Identify which cell holds the provided text, then report its (X, Y) central coordinate. 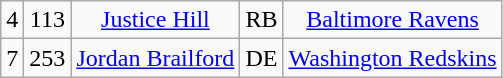
Baltimore Ravens (392, 20)
Jordan Brailford (156, 58)
DE (262, 58)
253 (48, 58)
7 (12, 58)
Justice Hill (156, 20)
Washington Redskins (392, 58)
RB (262, 20)
4 (12, 20)
113 (48, 20)
